Locate the cell with the specified text and output its (X, Y) center coordinate. 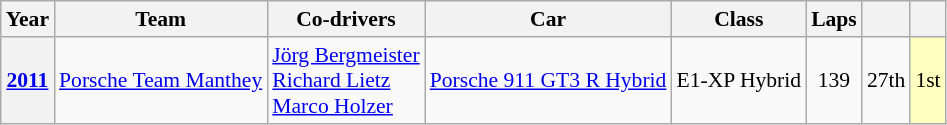
Jörg Bergmeister Richard Lietz Marco Holzer (346, 80)
Laps (834, 19)
27th (886, 80)
2011 (28, 80)
Car (548, 19)
E1-XP Hybrid (738, 80)
Porsche Team Manthey (160, 80)
Class (738, 19)
1st (928, 80)
Porsche 911 GT3 R Hybrid (548, 80)
Team (160, 19)
Year (28, 19)
139 (834, 80)
Co-drivers (346, 19)
